Capture the cell that displays the provided text and extract its [X, Y] central coordinate. 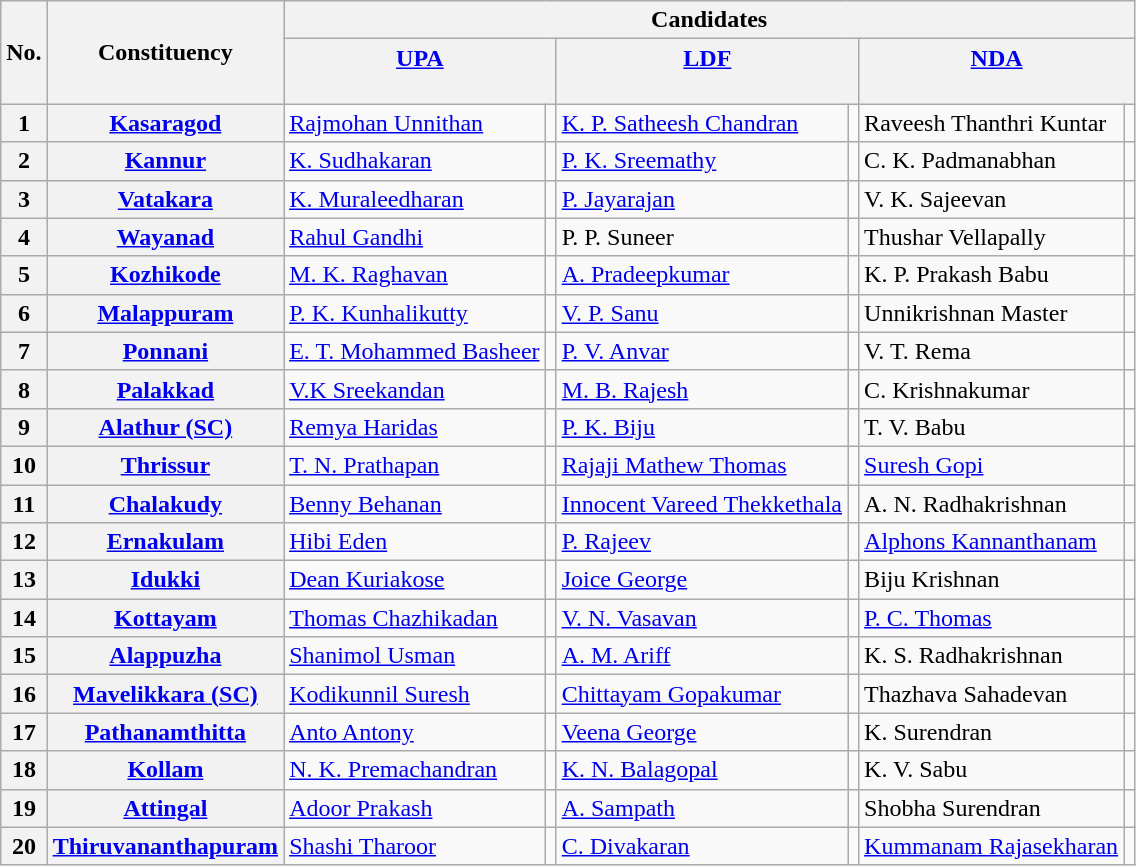
Mavelikkara (SC) [165, 694]
Unnikrishnan Master [992, 313]
P. P. Suneer [702, 237]
Attingal [165, 808]
11 [24, 503]
Rahul Gandhi [414, 237]
Thiruvananthapuram [165, 846]
Biju Krishnan [992, 580]
Anto Antony [414, 732]
V. P. Sanu [702, 313]
Kannur [165, 161]
K. V. Sabu [992, 770]
Ernakulam [165, 542]
K. Surendran [992, 732]
Thrissur [165, 465]
Ponnani [165, 351]
A. Sampath [702, 808]
Shobha Surendran [992, 808]
17 [24, 732]
Malappuram [165, 313]
Remya Haridas [414, 427]
Kummanam Rajasekharan [992, 846]
Thushar Vellapally [992, 237]
Rajmohan Unnithan [414, 123]
Kottayam [165, 618]
P. C. Thomas [992, 618]
K. Sudhakaran [414, 161]
Candidates [710, 20]
14 [24, 618]
Dean Kuriakose [414, 580]
Chalakudy [165, 503]
Chittayam Gopakumar [702, 694]
15 [24, 656]
Alappuzha [165, 656]
A. N. Radhakrishnan [992, 503]
13 [24, 580]
V. K. Sajeevan [992, 199]
Thomas Chazhikadan [414, 618]
Suresh Gopi [992, 465]
3 [24, 199]
Joice George [702, 580]
Alathur (SC) [165, 427]
T. V. Babu [992, 427]
P. K. Sreemathy [702, 161]
Kollam [165, 770]
C. K. Padmanabhan [992, 161]
A. M. Ariff [702, 656]
9 [24, 427]
K. P. Prakash Babu [992, 275]
Raveesh Thanthri Kuntar [992, 123]
2 [24, 161]
M. K. Raghavan [414, 275]
Shanimol Usman [414, 656]
A. Pradeepkumar [702, 275]
Kodikunnil Suresh [414, 694]
Constituency [165, 52]
Alphons Kannanthanam [992, 542]
C. Krishnakumar [992, 389]
1 [24, 123]
Thazhava Sahadevan [992, 694]
Idukki [165, 580]
E. T. Mohammed Basheer [414, 351]
K. N. Balagopal [702, 770]
Pathanamthitta [165, 732]
7 [24, 351]
Innocent Vareed Thekkethala [702, 503]
4 [24, 237]
Benny Behanan [414, 503]
Veena George [702, 732]
6 [24, 313]
Hibi Eden [414, 542]
Rajaji Mathew Thomas [702, 465]
Palakkad [165, 389]
5 [24, 275]
P. K. Kunhalikutty [414, 313]
NDA [997, 72]
T. N. Prathapan [414, 465]
K. Muraleedharan [414, 199]
V. T. Rema [992, 351]
K. P. Satheesh Chandran [702, 123]
18 [24, 770]
19 [24, 808]
20 [24, 846]
LDF [707, 72]
Adoor Prakash [414, 808]
M. B. Rajesh [702, 389]
K. S. Radhakrishnan [992, 656]
P. V. Anvar [702, 351]
C. Divakaran [702, 846]
Vatakara [165, 199]
10 [24, 465]
Wayanad [165, 237]
UPA [420, 72]
No. [24, 52]
16 [24, 694]
8 [24, 389]
Shashi Tharoor [414, 846]
P. Rajeev [702, 542]
V.K Sreekandan [414, 389]
Kasaragod [165, 123]
P. Jayarajan [702, 199]
V. N. Vasavan [702, 618]
12 [24, 542]
P. K. Biju [702, 427]
N. K. Premachandran [414, 770]
Kozhikode [165, 275]
